Return (x, y) of the center of cell containing provided text 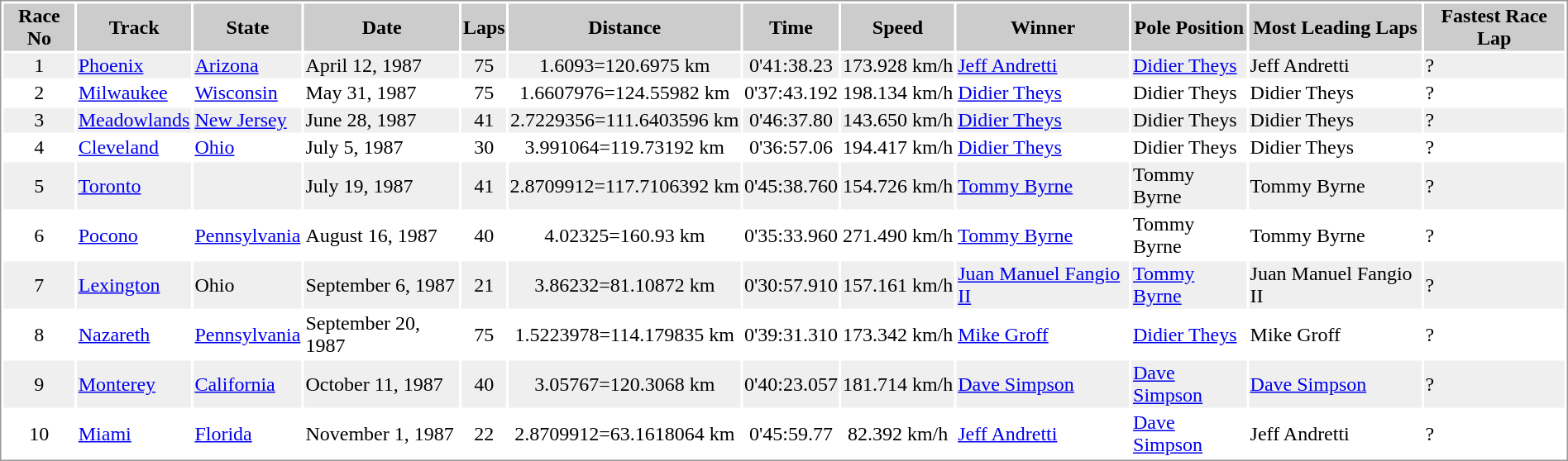
82.392 km/h (897, 433)
Race No (39, 26)
3.991064=119.73192 km (624, 148)
0'45:38.760 (791, 185)
173.342 km/h (897, 334)
August 16, 1987 (382, 235)
8 (39, 334)
3.05767=120.3068 km (624, 383)
September 6, 1987 (382, 284)
Monterey (134, 383)
October 11, 1987 (382, 383)
May 31, 1987 (382, 93)
143.650 km/h (897, 120)
Nazareth (134, 334)
Laps (484, 26)
21 (484, 284)
Lexington (134, 284)
3 (39, 120)
22 (484, 433)
Speed (897, 26)
Date (382, 26)
0'30:57.910 (791, 284)
Miami (134, 433)
1 (39, 65)
3.86232=81.10872 km (624, 284)
California (248, 383)
June 28, 1987 (382, 120)
2.8709912=63.1618064 km (624, 433)
New Jersey (248, 120)
July 19, 1987 (382, 185)
Time (791, 26)
0'36:57.06 (791, 148)
9 (39, 383)
Fastest Race Lap (1494, 26)
2.7229356=111.6403596 km (624, 120)
6 (39, 235)
10 (39, 433)
4.02325=160.93 km (624, 235)
0'39:31.310 (791, 334)
7 (39, 284)
0'45:59.77 (791, 433)
State (248, 26)
Pole Position (1189, 26)
November 1, 1987 (382, 433)
0'41:38.23 (791, 65)
April 12, 1987 (382, 65)
Phoenix (134, 65)
0'40:23.057 (791, 383)
September 20, 1987 (382, 334)
1.5223978=114.179835 km (624, 334)
0'37:43.192 (791, 93)
4 (39, 148)
Florida (248, 433)
198.134 km/h (897, 93)
173.928 km/h (897, 65)
5 (39, 185)
2.8709912=117.7106392 km (624, 185)
0'35:33.960 (791, 235)
Toronto (134, 185)
271.490 km/h (897, 235)
181.714 km/h (897, 383)
Meadowlands (134, 120)
194.417 km/h (897, 148)
Arizona (248, 65)
1.6093=120.6975 km (624, 65)
Wisconsin (248, 93)
Winner (1044, 26)
Most Leading Laps (1335, 26)
30 (484, 148)
Track (134, 26)
Pocono (134, 235)
Cleveland (134, 148)
1.6607976=124.55982 km (624, 93)
0'46:37.80 (791, 120)
157.161 km/h (897, 284)
2 (39, 93)
Milwaukee (134, 93)
Distance (624, 26)
154.726 km/h (897, 185)
July 5, 1987 (382, 148)
